Locate the cell with the specified text and output its [X, Y] center coordinate. 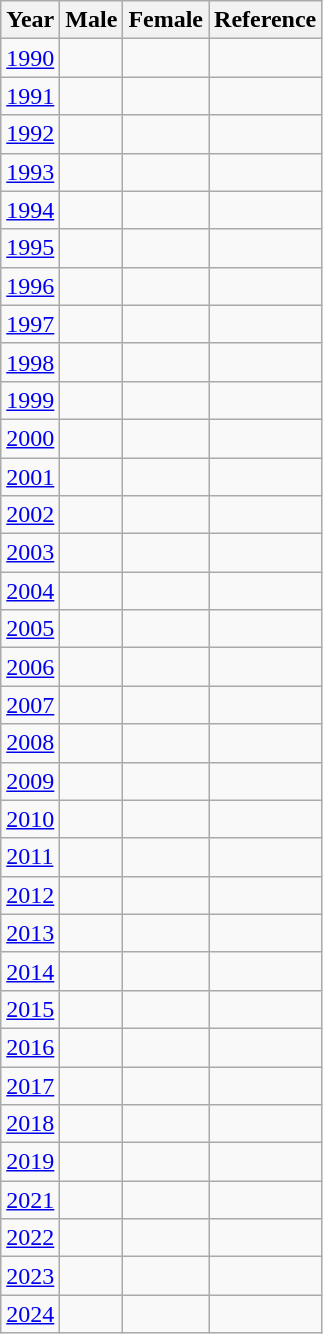
2009 [30, 781]
1993 [30, 172]
Reference [266, 20]
Female [166, 20]
2006 [30, 667]
1990 [30, 58]
2010 [30, 819]
2013 [30, 933]
2021 [30, 1200]
2004 [30, 591]
2012 [30, 895]
2018 [30, 1124]
2001 [30, 477]
2017 [30, 1085]
2022 [30, 1238]
Year [30, 20]
2023 [30, 1276]
1995 [30, 248]
2015 [30, 1009]
2005 [30, 629]
Male [92, 20]
1992 [30, 134]
2019 [30, 1162]
1996 [30, 286]
1999 [30, 400]
1994 [30, 210]
2016 [30, 1047]
2002 [30, 515]
1998 [30, 362]
2003 [30, 553]
2008 [30, 743]
2007 [30, 705]
2024 [30, 1314]
2000 [30, 438]
1997 [30, 324]
1991 [30, 96]
2014 [30, 971]
2011 [30, 857]
